Identify which cell holds the provided text, then report its [x, y] central coordinate. 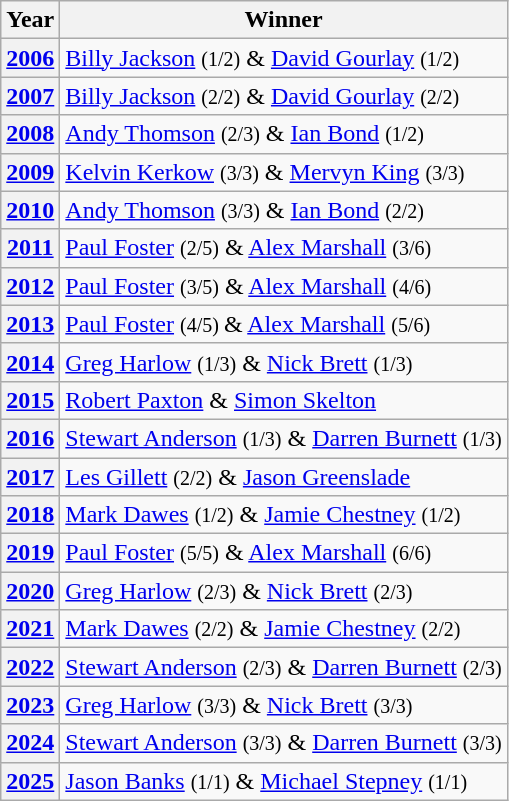
Paul Foster (4/5) & Alex Marshall (5/6) [284, 324]
2015 [30, 400]
Paul Foster (2/5) & Alex Marshall (3/6) [284, 248]
2009 [30, 172]
2010 [30, 210]
2023 [30, 705]
Year [30, 20]
Greg Harlow (2/3) & Nick Brett (2/3) [284, 591]
Stewart Anderson (3/3) & Darren Burnett (3/3) [284, 743]
Andy Thomson (2/3) & Ian Bond (1/2) [284, 134]
Robert Paxton & Simon Skelton [284, 400]
2008 [30, 134]
Billy Jackson (1/2) & David Gourlay (1/2) [284, 58]
2021 [30, 629]
Greg Harlow (1/3) & Nick Brett (1/3) [284, 362]
2012 [30, 286]
Stewart Anderson (1/3) & Darren Burnett (1/3) [284, 438]
Andy Thomson (3/3) & Ian Bond (2/2) [284, 210]
Mark Dawes (2/2) & Jamie Chestney (2/2) [284, 629]
Paul Foster (5/5) & Alex Marshall (6/6) [284, 553]
Greg Harlow (3/3) & Nick Brett (3/3) [284, 705]
2024 [30, 743]
2022 [30, 667]
2006 [30, 58]
Winner [284, 20]
Kelvin Kerkow (3/3) & Mervyn King (3/3) [284, 172]
2013 [30, 324]
Les Gillett (2/2) & Jason Greenslade [284, 477]
2019 [30, 553]
2014 [30, 362]
2017 [30, 477]
2025 [30, 781]
Jason Banks (1/1) & Michael Stepney (1/1) [284, 781]
Paul Foster (3/5) & Alex Marshall (4/6) [284, 286]
Mark Dawes (1/2) & Jamie Chestney (1/2) [284, 515]
2016 [30, 438]
Billy Jackson (2/2) & David Gourlay (2/2) [284, 96]
2007 [30, 96]
2018 [30, 515]
2011 [30, 248]
Stewart Anderson (2/3) & Darren Burnett (2/3) [284, 667]
2020 [30, 591]
